Pinpoint the cell where the given text exists, returning its (X, Y) midpoint coordinate. 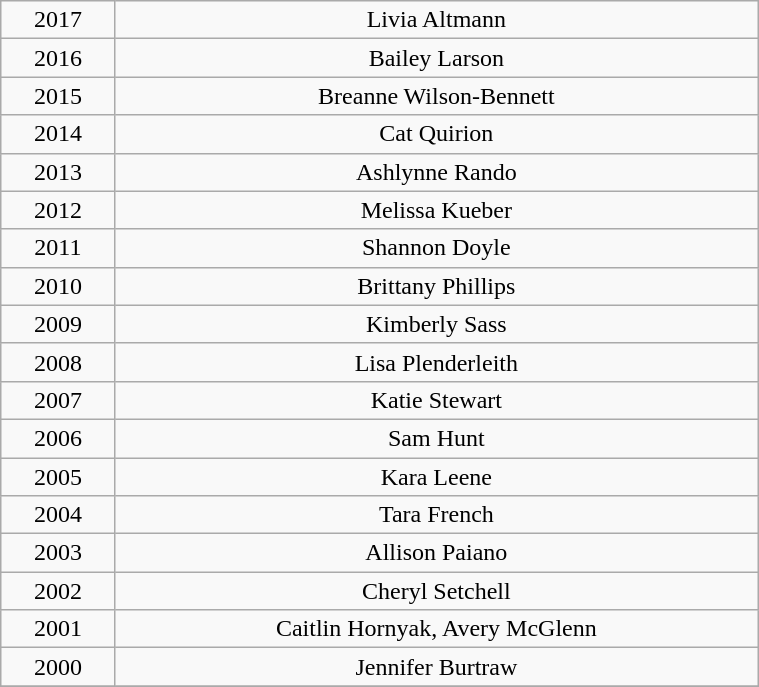
Shannon Doyle (436, 248)
2007 (58, 400)
2011 (58, 248)
2000 (58, 667)
2014 (58, 134)
Tara French (436, 515)
2016 (58, 58)
2008 (58, 362)
2005 (58, 477)
Allison Paiano (436, 553)
2003 (58, 553)
2001 (58, 629)
Livia Altmann (436, 20)
2013 (58, 172)
Kara Leene (436, 477)
2015 (58, 96)
2006 (58, 438)
2002 (58, 591)
Ashlynne Rando (436, 172)
Breanne Wilson-Bennett (436, 96)
Cat Quirion (436, 134)
2004 (58, 515)
Caitlin Hornyak, Avery McGlenn (436, 629)
Sam Hunt (436, 438)
Brittany Phillips (436, 286)
Jennifer Burtraw (436, 667)
Lisa Plenderleith (436, 362)
Cheryl Setchell (436, 591)
2012 (58, 210)
Bailey Larson (436, 58)
Katie Stewart (436, 400)
2017 (58, 20)
Kimberly Sass (436, 324)
2009 (58, 324)
2010 (58, 286)
Melissa Kueber (436, 210)
